Scan for the cell matching the given text and deliver its [x, y] coordinate at center. 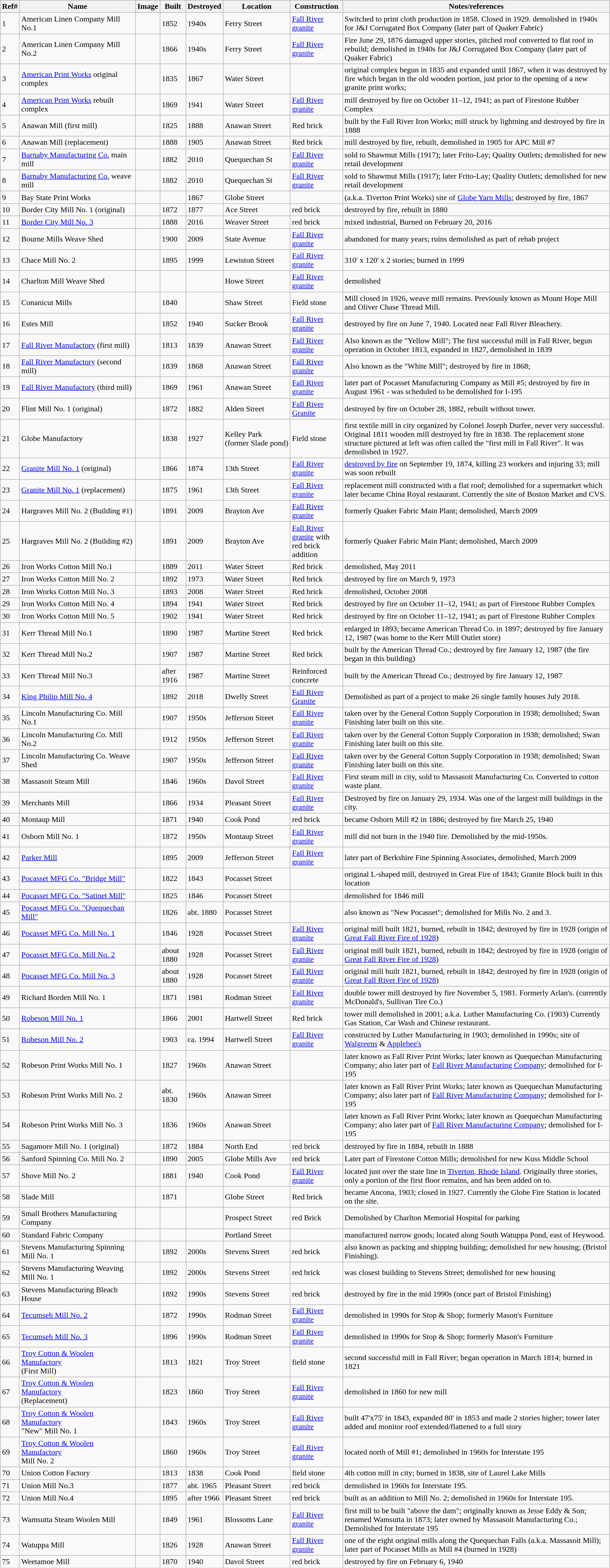
Pocasset MFG Co. Mill No. 1 [78, 933]
red Brick [317, 1218]
1821 [205, 1362]
Flint Mill No. 1 (original) [78, 409]
50 [10, 1018]
Conanicut Mills [78, 302]
56 [10, 1159]
Demolished by Charlton Memorial Hospital for parking [476, 1218]
Hargraves Mill No. 2 (Building #1) [78, 511]
American Print Works rebuilt complex [78, 104]
Charlton Mill Weave Shed [78, 282]
1822 [173, 879]
18 [10, 366]
(a.k.a. Tiverton Print Works) site of Globe Yarn Mills; destroyed by fire, 1867 [476, 197]
16 [10, 324]
Anawan Mill (replacement) [78, 142]
abt. 1965 [205, 1486]
1903 [173, 1040]
1881 [173, 1175]
Robeson Print Works Mill No. 3 [78, 1125]
Shaw Street [257, 302]
43 [10, 879]
17 [10, 345]
Pocasset MFG Co. "Bridge Mill" [78, 879]
69 [10, 1452]
Sucker Brook [257, 324]
demolished in 1860 for new mill [476, 1392]
11 [10, 222]
Anawan Mill (first mill) [78, 126]
1868 [205, 366]
Notes/references [476, 7]
44 [10, 895]
47 [10, 955]
constructed by Luther Manufacturing in 1903; demolished in 1990s; site of Walgreens & Applebee's [476, 1040]
Dwelly Street [257, 697]
1870 [173, 1561]
later part of Berkshire Fine Spinning Associates, demolished, March 2009 [476, 857]
60 [10, 1235]
10 [10, 210]
73 [10, 1519]
Iron Works Cotton Mill No. 3 [78, 592]
demolished for 1846 mill [476, 895]
Estes Mill [78, 324]
destroyed by fire, rebuilt in 1880 [476, 210]
Iron Works Cotton Mill No. 2 [78, 579]
Globe Mills Ave [257, 1159]
was closest building to Stevens Street; demolished for new housing [476, 1273]
King Philip Mill No. 4 [78, 697]
Border City Mill No. 3 [78, 222]
1902 [173, 616]
25 [10, 541]
Image [148, 7]
second successful mill in Fall River; began operation in March 1814; burned in 1821 [476, 1362]
demolished in 1960s for Interstate 195. [476, 1486]
Built [173, 7]
Kelley Park (former Slade pond) [257, 439]
located north of Mill #1; demolished in 1960s for Interstate 195 [476, 1452]
Barnaby Manufacturing Co. weave mill [78, 181]
Shove Mill No. 2 [78, 1175]
58 [10, 1197]
24 [10, 511]
42 [10, 857]
Troy Cotton & Woolen Manufactory Mill No. 2 [78, 1452]
Sagamore Mill No. 1 (original) [78, 1146]
destroyed by fire on March 9, 1973 [476, 579]
Blossoms Lane [257, 1519]
Granite Mill No. 1 (replacement) [78, 490]
Lincoln Manufacturing Co. Mill No.1 [78, 718]
31 [10, 633]
1884 [205, 1146]
Also known as the "White Mill"; destroyed by fire in 1868; [476, 366]
tower mill demolished in 2001; a.k.a. Luther Manufacturing Co. (1903) Currently Gas Station, Car Wash and Chinese restaurant. [476, 1018]
Mill closed in 1926, weave mill remains. Previously known as Mount Hope Mill and Oliver Chase Thread Mill. [476, 302]
Robeson Mill No. 1 [78, 1018]
57 [10, 1175]
original L-shaped mill, destroyed in Great Fire of 1843; Granite Block built in this location [476, 879]
Union Mill No.4 [78, 1498]
Alden Street [257, 409]
1981 [205, 997]
enlarged in 1893; became American Thread Co. in 1897; destroyed by fire January 12, 1987 (was home to the Kerr Mill Outlet store) [476, 633]
63 [10, 1294]
Prospect Street [257, 1218]
6 [10, 142]
1973 [205, 579]
Fall River Manufactory (third mill) [78, 387]
ca. 1994 [205, 1040]
Troy Cotton & Woolen Manufactory (First Mill) [78, 1362]
29 [10, 604]
Kerr Thread Mill No.1 [78, 633]
Kerr Thread Mill No.2 [78, 654]
Montaup Street [257, 836]
Demolished as part of a project to make 26 single family houses July 2018. [476, 697]
40 [10, 819]
Robeson Print Works Mill No. 2 [78, 1095]
37 [10, 760]
1999 [205, 260]
1835 [173, 79]
became Osborn Mill #2 in 1886; destroyed by fire March 25, 1940 [476, 819]
53 [10, 1095]
1836 [173, 1125]
destroyed by fire on October 28, 1882, rebuilt without tower. [476, 409]
21 [10, 439]
abt. 1830 [173, 1095]
8 [10, 181]
Globe Manufactory [78, 439]
7 [10, 159]
Stevens Manufacturing Bleach House [78, 1294]
Slade Mill [78, 1197]
23 [10, 490]
Pocasset MFG Co. Mill No. 3 [78, 976]
Later part of Firestone Cotton Mills; demolished for new Kuss Middle School [476, 1159]
51 [10, 1040]
Bourne Mills Weave Shed [78, 239]
mixed industrial, Burned on February 20, 2016 [476, 222]
double tower mill destroyed by fire November 5, 1981. Formerly Arlan's. (currently McDonald's, Sullivan Tire Co.) [476, 997]
32 [10, 654]
Granite Mill No. 1 (original) [78, 469]
48 [10, 976]
built by the Fall River Iron Works; mill struck by lightning and destroyed by fire in 1888 [476, 126]
20 [10, 409]
destroyed by fire in 1884, rebuilt in 1888 [476, 1146]
one of the eight original mills along the Quequechan Falls (a.k.a. Massasoit Mill); later part of Pocasset Mills as Mill #4 (burned in 1928) [476, 1545]
Merchants Mill [78, 802]
66 [10, 1362]
demolished, October 2008 [476, 592]
Montaup Mill [78, 819]
destroyed by fire on June 7, 1940. Located near Fall River Bleachery. [476, 324]
Ref# [10, 7]
Switched to print cloth production in 1858. Closed in 1929. demolished in 1940s for J&J Corrugated Box Company (later part of Quaker Fabric) [476, 23]
Lincoln Manufacturing Co. Mill No.2 [78, 739]
Tecumseh Mill No. 3 [78, 1336]
Tecumseh Mill No. 2 [78, 1315]
1875 [173, 490]
after 1966 [205, 1498]
55 [10, 1146]
1 [10, 23]
Name [78, 7]
Iron Works Cotton Mill No.1 [78, 566]
1889 [173, 566]
Pocasset MFG Co. "Quequechan Mill" [78, 913]
Destroyed by fire on January 29, 1934. Was one of the largest mill buildings in the city. [476, 802]
American Print Works original complex [78, 79]
12 [10, 239]
Fall River Manufactory (second mill) [78, 366]
59 [10, 1218]
Also known as the "Yellow Mill"; The first successful mill in Fall River, begun operation in October 1813, expanded in 1827, demolished in 1839 [476, 345]
67 [10, 1392]
36 [10, 739]
75 [10, 1561]
Reinforced concrete [317, 675]
Troy Cotton & Woolen Manufactory (Replacement) [78, 1392]
Union Cotton Factory [78, 1473]
Osborn Mill No. 1 [78, 836]
5 [10, 126]
North End [257, 1146]
also known as packing and shipping building; demolished for new housing; (Bristol Finishing). [476, 1252]
abt. 1880 [205, 913]
28 [10, 592]
Standard Fabric Company [78, 1235]
35 [10, 718]
mill destroyed by fire on October 11–12, 1941; as part of Firestone Rubber Complex [476, 104]
became Ancona, 1903; closed in 1927. Currently the Globe Fire Station is located on the site. [476, 1197]
Location [257, 7]
45 [10, 913]
Troy Cotton & Woolen Manufactory "New" Mill No. 1 [78, 1422]
33 [10, 675]
70 [10, 1473]
Iron Works Cotton Mill No. 4 [78, 604]
American Linen Company Mill No.1 [78, 23]
Howe Street [257, 282]
41 [10, 836]
52 [10, 1065]
Union Mill No.3 [78, 1486]
destroyed by fire on September 19, 1874, killing 23 workers and injuring 33; mill was soon rebuilt [476, 469]
Lewiston Street [257, 260]
1874 [205, 469]
State Avenue [257, 239]
1912 [173, 739]
2011 [205, 566]
Iron Works Cotton Mill No. 5 [78, 616]
Pocasset MFG Co. "Satinet Mill" [78, 895]
1894 [173, 604]
built as an addition to Mill No. 2; demolished in 1960s for Interstate 195. [476, 1498]
9 [10, 197]
2016 [205, 222]
1849 [173, 1519]
Chace Mill No. 2 [78, 260]
Parker Mill [78, 857]
Portland Street [257, 1235]
4 [10, 104]
Fall River granite with red brick addition [317, 541]
1840 [173, 302]
Barnaby Manufacturing Co. main mill [78, 159]
39 [10, 802]
30 [10, 616]
310' x 120' x 2 stories; burned in 1999 [476, 260]
64 [10, 1315]
built by the American Thread Co.; destroyed by fire January 12, 1987 [476, 675]
also known as "New Pocasset"; demolished for Mills No. 2 and 3. [476, 913]
22 [10, 469]
3 [10, 79]
19 [10, 387]
4th cotton mill in city; burned in 1838, site of Laurel Lake Mills [476, 1473]
Ace Street [257, 210]
62 [10, 1273]
Lincoln Manufacturing Co. Weave Shed [78, 760]
54 [10, 1125]
34 [10, 697]
26 [10, 566]
Sanford Spinning Co. Mill No. 2 [78, 1159]
Watuppa Mill [78, 1545]
built by the American Thread Co.; destroyed by fire January 12, 1987 (the fire began in this building) [476, 654]
Border City Mill No. 1 (original) [78, 210]
Hargraves Mill No. 2 (Building #2) [78, 541]
American Linen Company Mill No.2 [78, 49]
demolished, May 2011 [476, 566]
Kerr Thread Mill No.3 [78, 675]
1827 [173, 1065]
2018 [205, 697]
1893 [173, 592]
2001 [205, 1018]
14 [10, 282]
Richard Borden Mill No. 1 [78, 997]
later part of Pocasset Manufacturing Company as Mill #5; destroyed by fire in August 1961 - was scheduled to be demolished for I-195 [476, 387]
65 [10, 1336]
1905 [205, 142]
2005 [205, 1159]
built 47'x75' in 1843, expanded 80' in 1853 and made 2 stories higher; tower later added and monitor roof extended/flattened to a full story [476, 1422]
68 [10, 1422]
Massasoit Steam Mill [78, 782]
27 [10, 579]
46 [10, 933]
demolished [476, 282]
Construction [317, 7]
Destroyed [205, 7]
Robeson Mill No. 2 [78, 1040]
First steam mill in city, sold to Massasoit Manufacturing Co. Converted to cotton waste plant. [476, 782]
1823 [173, 1392]
mill did not burn in the 1940 fire. Demolished by the mid-1950s. [476, 836]
13 [10, 260]
Stevens Manufacturing Spinning Mill No. 1 [78, 1252]
15 [10, 302]
Weaver Street [257, 222]
Bay State Print Works [78, 197]
2 [10, 49]
1896 [173, 1336]
after 1916 [173, 675]
38 [10, 782]
destroyed by fire on February 6, 1940 [476, 1561]
manufactured narrow goods; located along South Watuppa Pond, east of Heywood. [476, 1235]
74 [10, 1545]
2008 [205, 592]
abandoned for many years; ruins demolished as part of rehab project [476, 239]
Pocasset MFG Co. Mill No. 2 [78, 955]
1900 [173, 239]
destroyed by fire in the mid 1990s (once part of Bristol Finishing) [476, 1294]
Stevens Manufacturing Weaving Mill No. 1 [78, 1273]
Robeson Print Works Mill No. 1 [78, 1065]
71 [10, 1486]
49 [10, 997]
1927 [205, 439]
Weetamoe Mill [78, 1561]
72 [10, 1498]
Wamsutta Steam Woolen Mill [78, 1519]
mill destroyed by fire, rebuilt, demolished in 1905 for APC Mill #7 [476, 142]
Small Brothers Manufacturing Company [78, 1218]
1934 [205, 802]
61 [10, 1252]
Fall River Manufactory (first mill) [78, 345]
